Extract the [X, Y] coordinate from the center of the cell holding the provided text.  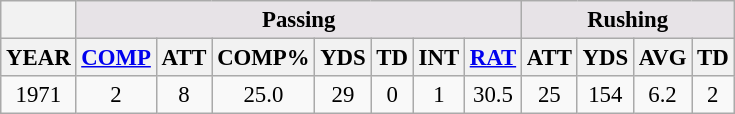
30.5 [492, 95]
COMP% [264, 58]
Rushing [627, 20]
0 [392, 95]
1971 [38, 95]
154 [605, 95]
6.2 [662, 95]
AVG [662, 58]
Passing [299, 20]
RAT [492, 58]
25.0 [264, 95]
29 [343, 95]
COMP [116, 58]
8 [184, 95]
INT [438, 58]
25 [549, 95]
1 [438, 95]
YEAR [38, 58]
